Locate the cell with the specified text and output its [X, Y] center coordinate. 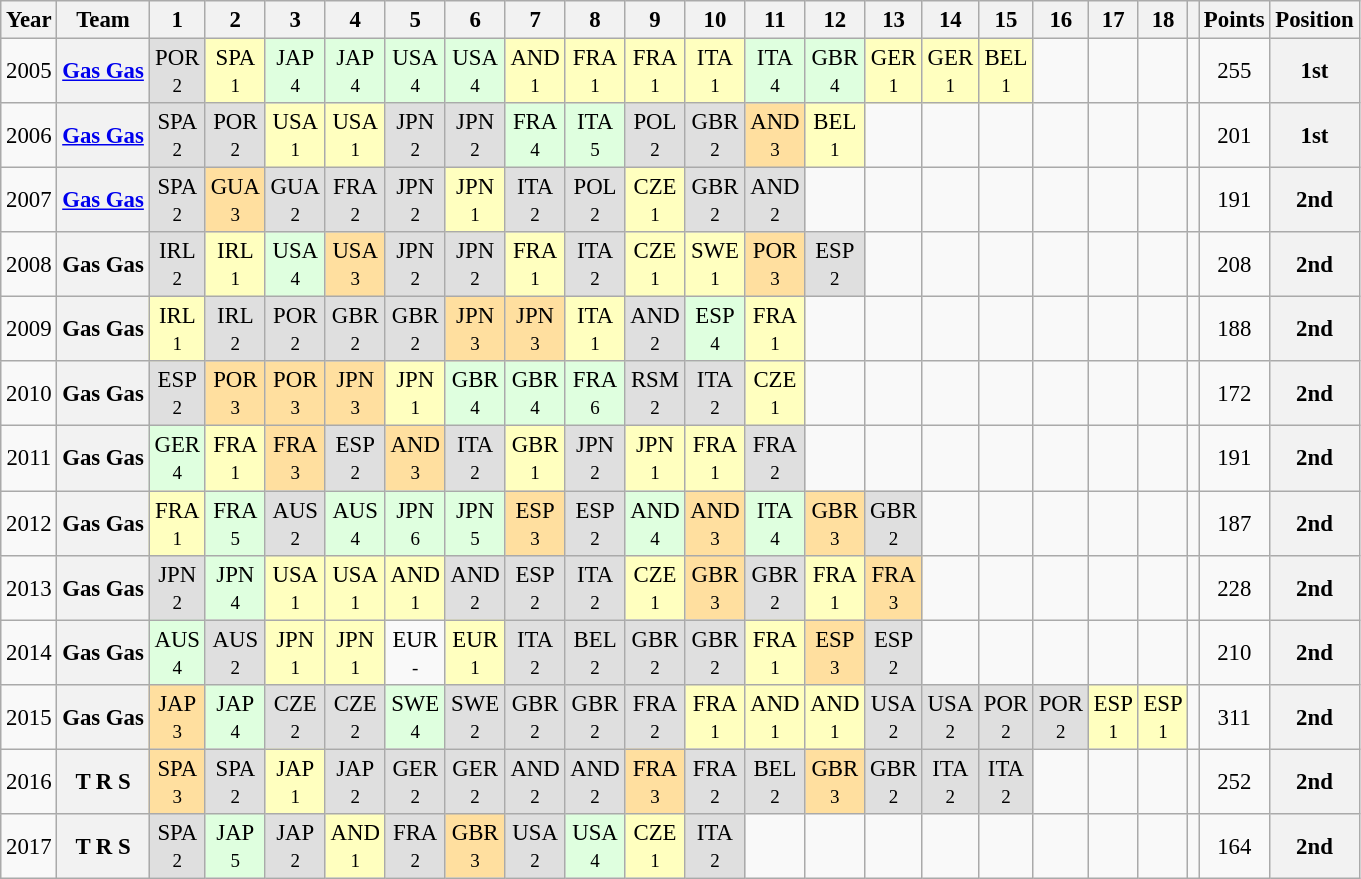
SWE1 [715, 264]
JAP1 [295, 782]
13 [894, 20]
EUR1 [475, 652]
201 [1234, 136]
GUA3 [235, 200]
7 [535, 20]
16 [1060, 20]
208 [1234, 264]
USA3 [355, 264]
10 [715, 20]
GUA2 [295, 200]
SWE2 [475, 716]
2013 [29, 588]
8 [595, 20]
2008 [29, 264]
Year [29, 20]
164 [1234, 846]
14 [950, 20]
2012 [29, 524]
17 [1113, 20]
228 [1234, 588]
3 [295, 20]
6 [475, 20]
Position [1314, 20]
GBR1 [535, 458]
JPN6 [415, 524]
Points [1234, 20]
2010 [29, 394]
255 [1234, 72]
JAP5 [235, 846]
AND4 [655, 524]
FRA6 [595, 394]
15 [1006, 20]
188 [1234, 330]
ESP4 [715, 330]
2 [235, 20]
18 [1163, 20]
2011 [29, 458]
11 [775, 20]
311 [1234, 716]
JPN4 [235, 588]
2017 [29, 846]
RSM2 [655, 394]
JPN5 [475, 524]
172 [1234, 394]
2015 [29, 716]
210 [1234, 652]
EUR- [415, 652]
12 [835, 20]
187 [1234, 524]
2016 [29, 782]
9 [655, 20]
1 [177, 20]
JAP3 [177, 716]
SPA3 [177, 782]
SWE4 [415, 716]
FRA4 [535, 136]
FRA5 [235, 524]
2009 [29, 330]
2014 [29, 652]
5 [415, 20]
2005 [29, 72]
SPA1 [235, 72]
2006 [29, 136]
252 [1234, 782]
2007 [29, 200]
ITA5 [595, 136]
Team [103, 20]
4 [355, 20]
GER4 [177, 458]
